Locate the cell with the specified text and output its [x, y] center coordinate. 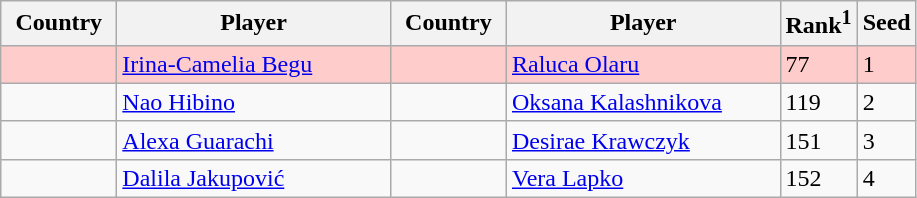
Alexa Guarachi [254, 140]
Irina-Camelia Begu [254, 64]
77 [818, 64]
4 [886, 178]
Rank1 [818, 24]
Oksana Kalashnikova [643, 102]
152 [818, 178]
1 [886, 64]
2 [886, 102]
Vera Lapko [643, 178]
119 [818, 102]
3 [886, 140]
Raluca Olaru [643, 64]
Desirae Krawczyk [643, 140]
Nao Hibino [254, 102]
Dalila Jakupović [254, 178]
151 [818, 140]
Seed [886, 24]
